Return (x, y) of the center of cell containing provided text 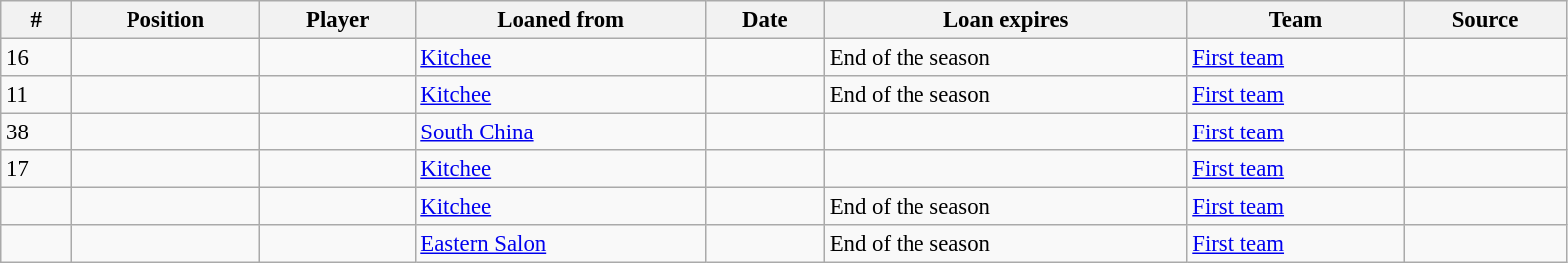
# (36, 20)
Player (337, 20)
Eastern Salon (560, 244)
Date (765, 20)
South China (560, 132)
17 (36, 169)
Position (165, 20)
Loaned from (560, 20)
38 (36, 132)
Loan expires (1006, 20)
11 (36, 95)
Source (1485, 20)
16 (36, 58)
Team (1295, 20)
